Determine the (x, y) coordinate at the center of the cell enclosing the given text.  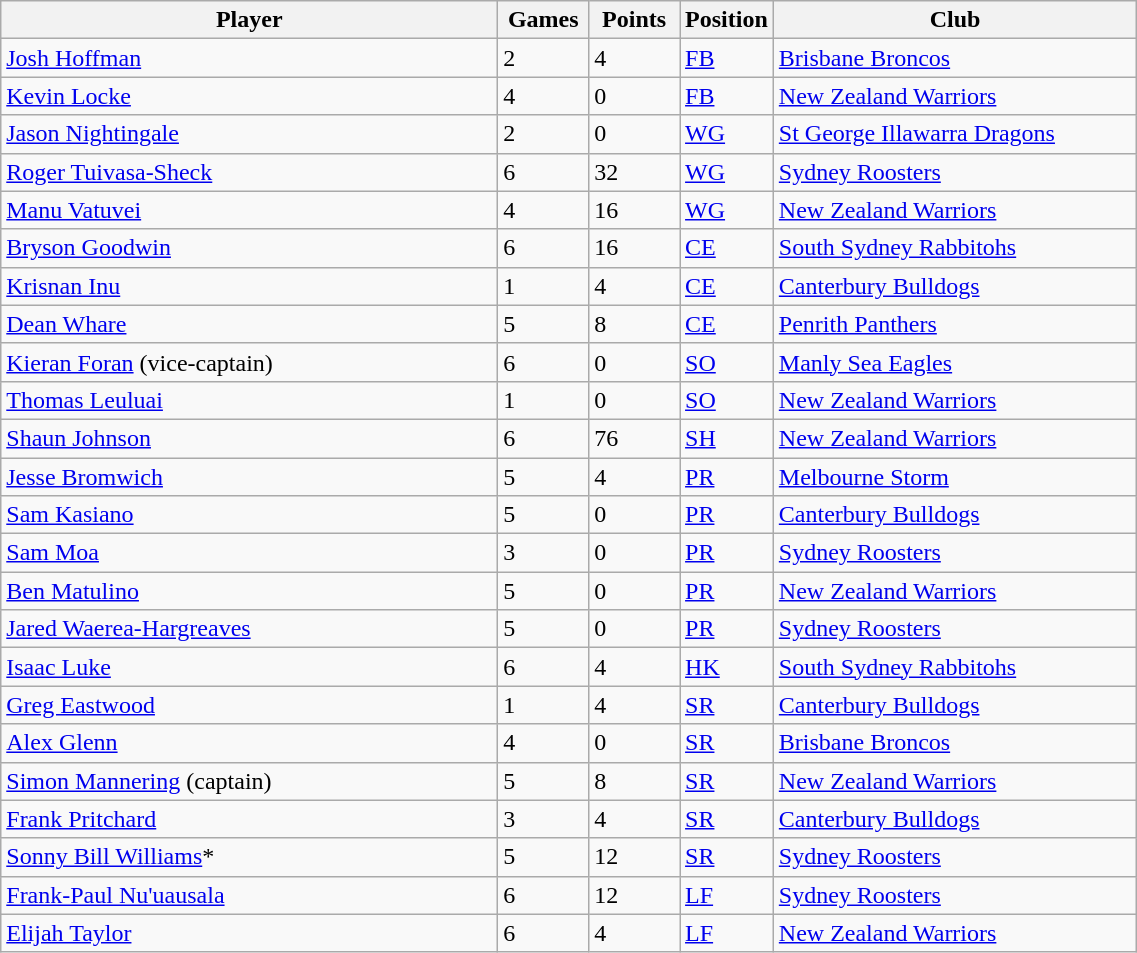
Ben Matulino (250, 591)
Club (955, 20)
76 (634, 438)
Elijah Taylor (250, 933)
Sam Kasiano (250, 515)
Simon Mannering (captain) (250, 781)
SH (727, 438)
Frank Pritchard (250, 819)
Greg Eastwood (250, 705)
Thomas Leuluai (250, 400)
32 (634, 172)
Roger Tuivasa-Sheck (250, 172)
Manu Vatuvei (250, 210)
Frank-Paul Nu'uausala (250, 895)
Position (727, 20)
Games (544, 20)
Melbourne Storm (955, 477)
Player (250, 20)
HK (727, 667)
Isaac Luke (250, 667)
Dean Whare (250, 324)
Penrith Panthers (955, 324)
Kevin Locke (250, 96)
Alex Glenn (250, 743)
Josh Hoffman (250, 58)
Jason Nightingale (250, 134)
Sonny Bill Williams* (250, 857)
Krisnan Inu (250, 286)
Jared Waerea-Hargreaves (250, 629)
Manly Sea Eagles (955, 362)
Points (634, 20)
Jesse Bromwich (250, 477)
Bryson Goodwin (250, 248)
Kieran Foran (vice-captain) (250, 362)
St George Illawarra Dragons (955, 134)
Shaun Johnson (250, 438)
Sam Moa (250, 553)
